Pinpoint the cell where the given text exists, returning its (X, Y) midpoint coordinate. 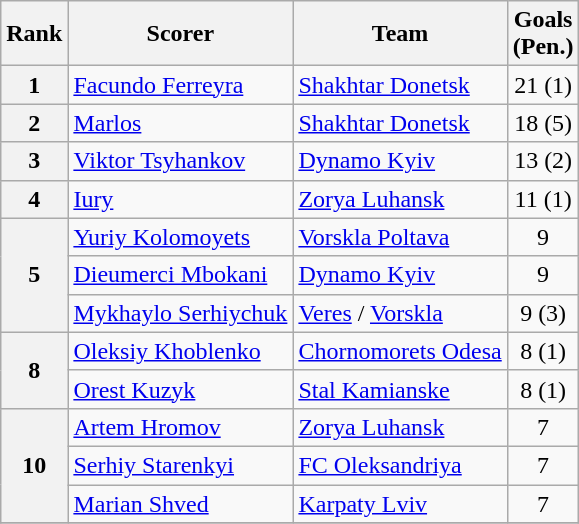
Vorskla Poltava (400, 237)
Artem Hromov (180, 427)
2 (34, 123)
Veres / Vorskla (400, 313)
FC Oleksandriya (400, 465)
1 (34, 85)
Goals(Pen.) (543, 34)
Serhiy Starenkyi (180, 465)
Viktor Tsyhankov (180, 161)
Karpaty Lviv (400, 503)
13 (2) (543, 161)
Scorer (180, 34)
Marian Shved (180, 503)
Iury (180, 199)
Orest Kuzyk (180, 389)
21 (1) (543, 85)
8 (34, 370)
Dieumerci Mbokani (180, 275)
11 (1) (543, 199)
4 (34, 199)
10 (34, 465)
18 (5) (543, 123)
Stal Kamianske (400, 389)
Team (400, 34)
Oleksiy Khoblenko (180, 351)
Mykhaylo Serhiychuk (180, 313)
Yuriy Kolomoyets (180, 237)
3 (34, 161)
Chornomorets Odesa (400, 351)
Facundo Ferreyra (180, 85)
Marlos (180, 123)
5 (34, 275)
Rank (34, 34)
9 (3) (543, 313)
